Provide the (X, Y) coordinate of the cell's center where the given text is located.  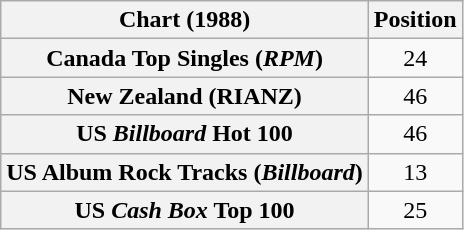
13 (415, 172)
US Cash Box Top 100 (185, 210)
25 (415, 210)
24 (415, 58)
Chart (1988) (185, 20)
US Billboard Hot 100 (185, 134)
Position (415, 20)
Canada Top Singles (RPM) (185, 58)
New Zealand (RIANZ) (185, 96)
US Album Rock Tracks (Billboard) (185, 172)
